Return the [x, y] coordinate for the center point of the cell that contains the specified text.  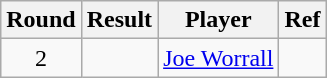
Player [218, 20]
Joe Worrall [218, 58]
Ref [302, 20]
Result [119, 20]
2 [41, 58]
Round [41, 20]
